Determine the (X, Y) coordinate at the center of the cell enclosing the given text.  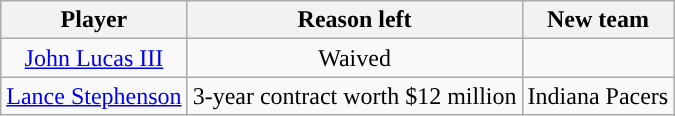
New team (598, 20)
Indiana Pacers (598, 96)
3-year contract worth $12 million (354, 96)
Reason left (354, 20)
Lance Stephenson (94, 96)
John Lucas III (94, 58)
Waived (354, 58)
Player (94, 20)
